Locate the cell with the specified text and output its [X, Y] center coordinate. 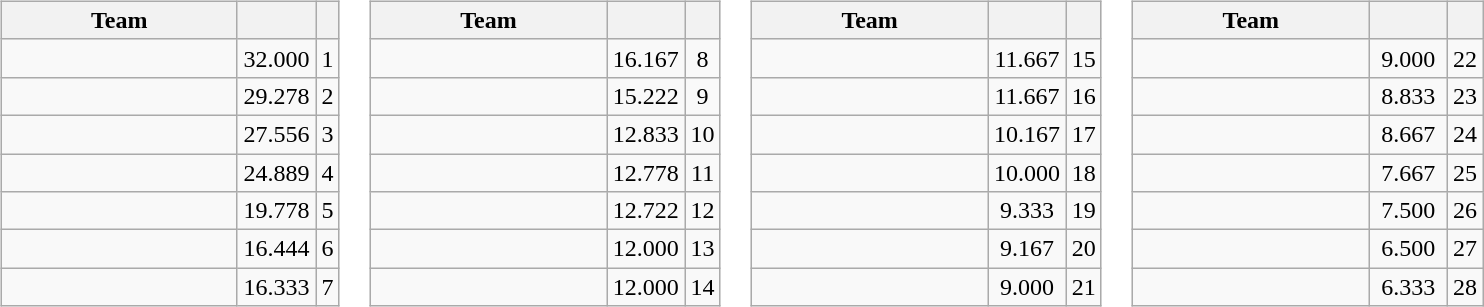
14 [702, 287]
27.556 [276, 134]
24 [1464, 134]
19 [1084, 211]
10 [702, 134]
29.278 [276, 96]
24.889 [276, 173]
16.167 [646, 58]
16 [1084, 96]
16.444 [276, 249]
12.833 [646, 134]
17 [1084, 134]
12 [702, 211]
15.222 [646, 96]
8.667 [1408, 134]
9.333 [1028, 211]
8 [702, 58]
9.167 [1028, 249]
8.833 [1408, 96]
21 [1084, 287]
7 [328, 287]
1 [328, 58]
13 [702, 249]
18 [1084, 173]
20 [1084, 249]
6 [328, 249]
7.500 [1408, 211]
12.722 [646, 211]
23 [1464, 96]
25 [1464, 173]
16.333 [276, 287]
10.000 [1028, 173]
19.778 [276, 211]
27 [1464, 249]
10.167 [1028, 134]
6.500 [1408, 249]
2 [328, 96]
6.333 [1408, 287]
7.667 [1408, 173]
5 [328, 211]
28 [1464, 287]
4 [328, 173]
3 [328, 134]
12.778 [646, 173]
11 [702, 173]
32.000 [276, 58]
9 [702, 96]
22 [1464, 58]
15 [1084, 58]
26 [1464, 211]
